Capture the cell that displays the provided text and extract its [x, y] central coordinate. 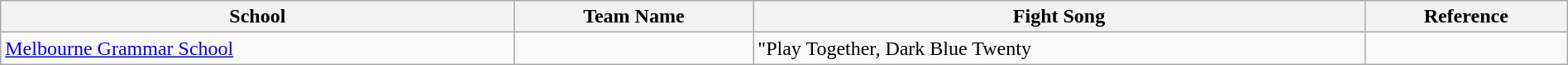
"Play Together, Dark Blue Twenty [1059, 48]
Reference [1465, 17]
Team Name [633, 17]
Melbourne Grammar School [258, 48]
School [258, 17]
Fight Song [1059, 17]
